Find where the given text appears and provide that cell's center as [X, Y] coordinate. 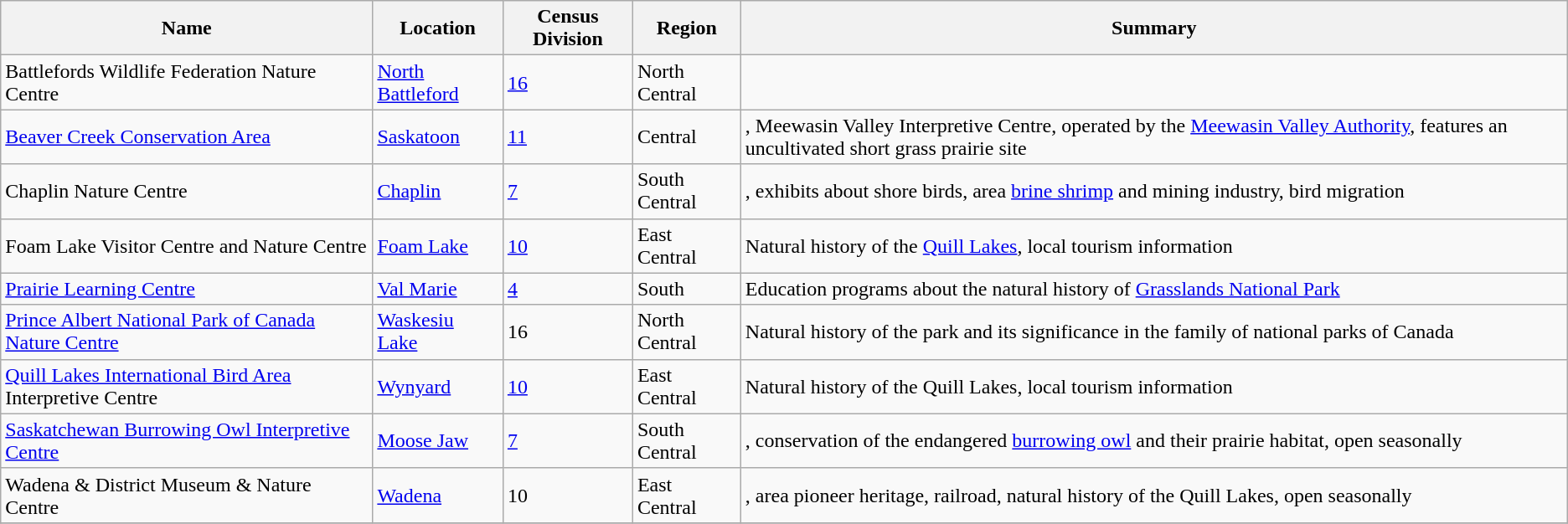
Saskatchewan Burrowing Owl Interpretive Centre [187, 440]
, Meewasin Valley Interpretive Centre, operated by the Meewasin Valley Authority, features an uncultivated short grass prairie site [1154, 137]
Wadena [438, 496]
, conservation of the endangered burrowing owl and their prairie habitat, open seasonally [1154, 440]
Foam Lake [438, 246]
Quill Lakes International Bird Area Interpretive Centre [187, 387]
Natural history of the park and its significance in the family of national parks of Canada [1154, 331]
Wadena & District Museum & Nature Centre [187, 496]
Census Division [568, 28]
Name [187, 28]
North Battleford [438, 82]
, area pioneer heritage, railroad, natural history of the Quill Lakes, open seasonally [1154, 496]
Moose Jaw [438, 440]
Location [438, 28]
Chaplin Nature Centre [187, 191]
Saskatoon [438, 137]
Prairie Learning Centre [187, 289]
Wynyard [438, 387]
South [687, 289]
Foam Lake Visitor Centre and Nature Centre [187, 246]
Education programs about the natural history of Grasslands National Park [1154, 289]
Central [687, 137]
Region [687, 28]
Summary [1154, 28]
4 [568, 289]
, exhibits about shore birds, area brine shrimp and mining industry, bird migration [1154, 191]
Waskesiu Lake [438, 331]
Chaplin [438, 191]
11 [568, 137]
Beaver Creek Conservation Area [187, 137]
Prince Albert National Park of Canada Nature Centre [187, 331]
Battlefords Wildlife Federation Nature Centre [187, 82]
Val Marie [438, 289]
